Find where the given text appears and provide that cell's center as (x, y) coordinate. 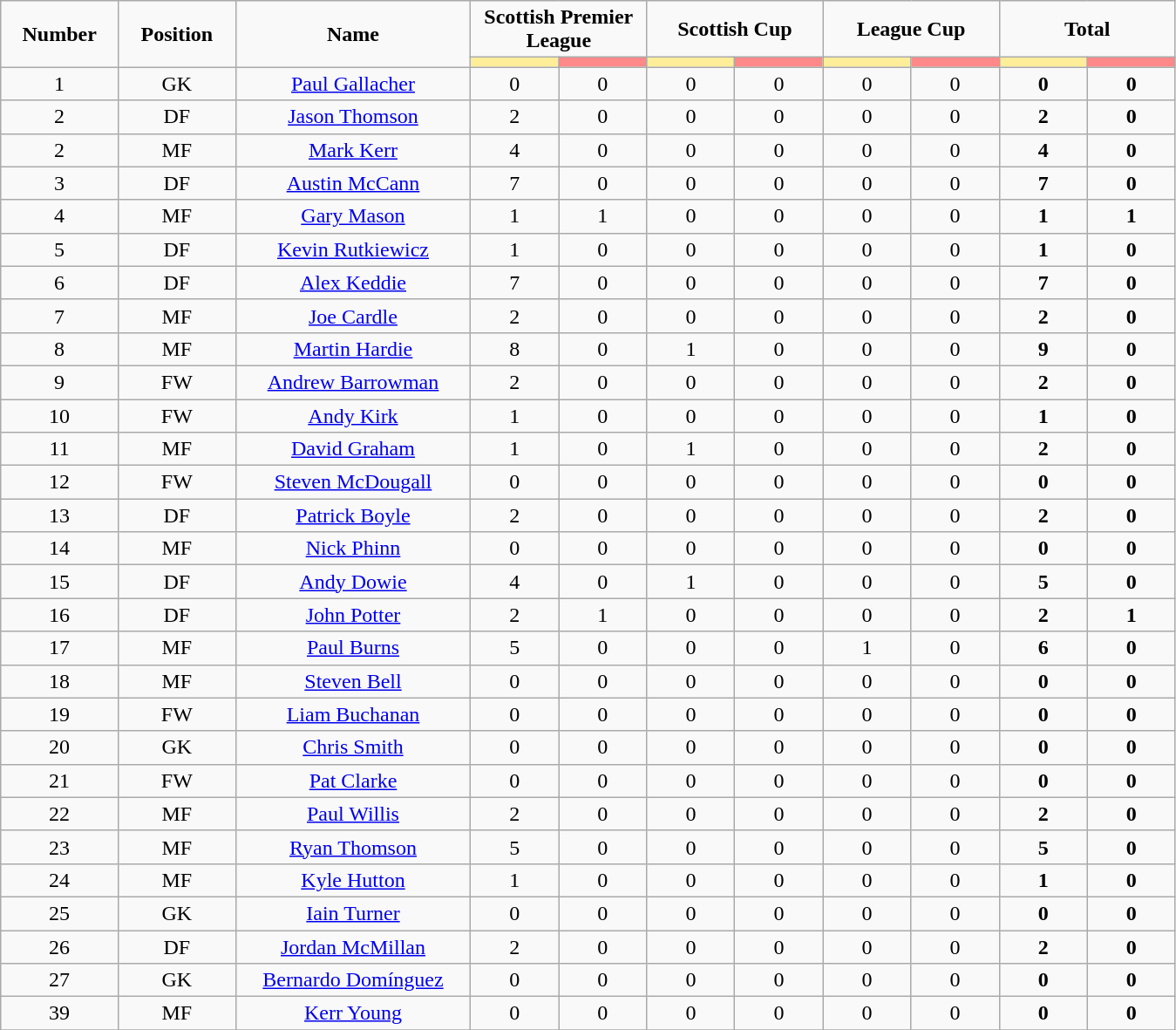
Austin McCann (352, 183)
Alex Keddie (352, 283)
Andy Kirk (352, 416)
39 (59, 1013)
Name (352, 34)
Bernardo Domínguez (352, 980)
15 (59, 582)
13 (59, 515)
26 (59, 946)
Paul Gallacher (352, 84)
Andy Dowie (352, 582)
Chris Smith (352, 747)
Liam Buchanan (352, 714)
Pat Clarke (352, 781)
Kerr Young (352, 1013)
10 (59, 416)
Steven Bell (352, 681)
Gary Mason (352, 216)
Ryan Thomson (352, 847)
12 (59, 482)
Scottish Cup (735, 30)
Mark Kerr (352, 150)
Kyle Hutton (352, 880)
14 (59, 549)
Total (1087, 30)
David Graham (352, 449)
25 (59, 913)
Paul Burns (352, 648)
21 (59, 781)
Steven McDougall (352, 482)
Kevin Rutkiewicz (352, 249)
Patrick Boyle (352, 515)
17 (59, 648)
24 (59, 880)
Position (176, 34)
Iain Turner (352, 913)
Number (59, 34)
22 (59, 814)
Joe Cardle (352, 316)
23 (59, 847)
League Cup (911, 30)
Andrew Barrowman (352, 382)
3 (59, 183)
Paul Willis (352, 814)
Nick Phinn (352, 549)
11 (59, 449)
Jason Thomson (352, 117)
18 (59, 681)
16 (59, 615)
John Potter (352, 615)
20 (59, 747)
Jordan McMillan (352, 946)
27 (59, 980)
19 (59, 714)
Martin Hardie (352, 349)
Scottish Premier League (559, 30)
